Locate the cell with the specified text and output its [x, y] center coordinate. 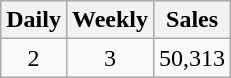
Sales [192, 20]
50,313 [192, 58]
Weekly [110, 20]
2 [34, 58]
3 [110, 58]
Daily [34, 20]
